Determine the [X, Y] coordinate at the center of the cell enclosing the given text.  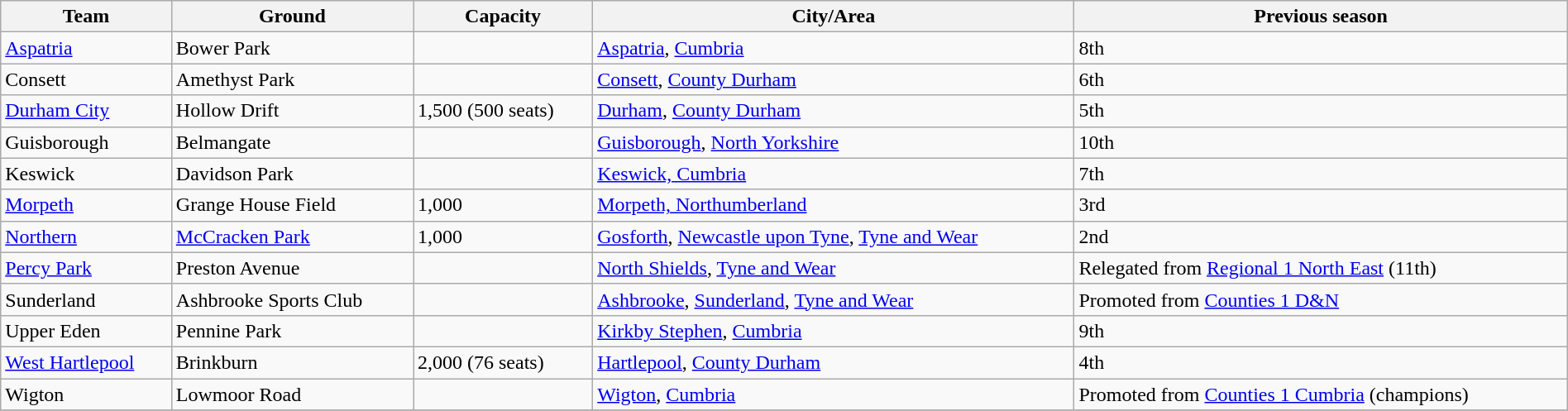
Consett, County Durham [834, 79]
Aspatria, Cumbria [834, 48]
Aspatria [86, 48]
Wigton, Cumbria [834, 394]
McCracken Park [292, 237]
Ashbrooke Sports Club [292, 299]
Wigton [86, 394]
Keswick, Cumbria [834, 174]
2nd [1321, 237]
10th [1321, 142]
Percy Park [86, 268]
Ground [292, 17]
Hartlepool, County Durham [834, 362]
West Hartlepool [86, 362]
8th [1321, 48]
Hollow Drift [292, 111]
Northern [86, 237]
Grange House Field [292, 205]
Promoted from Counties 1 D&N [1321, 299]
Bower Park [292, 48]
3rd [1321, 205]
Morpeth, Northumberland [834, 205]
Durham City [86, 111]
2,000 (76 seats) [503, 362]
Brinkburn [292, 362]
Lowmoor Road [292, 394]
4th [1321, 362]
Ashbrooke, Sunderland, Tyne and Wear [834, 299]
Kirkby Stephen, Cumbria [834, 331]
City/Area [834, 17]
5th [1321, 111]
1,500 (500 seats) [503, 111]
Capacity [503, 17]
Keswick [86, 174]
6th [1321, 79]
Durham, County Durham [834, 111]
Consett [86, 79]
North Shields, Tyne and Wear [834, 268]
7th [1321, 174]
Upper Eden [86, 331]
Guisborough, North Yorkshire [834, 142]
Sunderland [86, 299]
Preston Avenue [292, 268]
Promoted from Counties 1 Cumbria (champions) [1321, 394]
Gosforth, Newcastle upon Tyne, Tyne and Wear [834, 237]
Davidson Park [292, 174]
Guisborough [86, 142]
Belmangate [292, 142]
9th [1321, 331]
Relegated from Regional 1 North East (11th) [1321, 268]
Pennine Park [292, 331]
Previous season [1321, 17]
Amethyst Park [292, 79]
Team [86, 17]
Morpeth [86, 205]
